For the text-containing cell, return its midpoint in (X, Y) coordinate format. 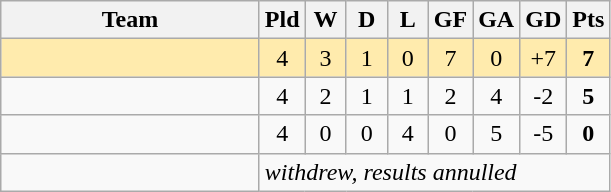
Pts (588, 20)
W (326, 20)
GA (496, 20)
3 (326, 58)
L (408, 20)
GD (544, 20)
Pld (282, 20)
D (366, 20)
Team (130, 20)
GF (450, 20)
-5 (544, 134)
+7 (544, 58)
-2 (544, 96)
withdrew, results annulled (434, 172)
